Extract the (x, y) coordinate from the center of the cell holding the provided text.  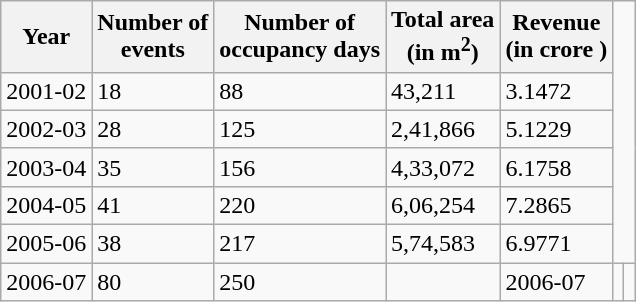
2,41,866 (443, 129)
Total area(in m2) (443, 37)
3.1472 (556, 91)
Revenue(in crore ) (556, 37)
6,06,254 (443, 205)
2003-04 (46, 167)
43,211 (443, 91)
220 (300, 205)
250 (300, 282)
2005-06 (46, 244)
18 (153, 91)
Number ofoccupancy days (300, 37)
7.2865 (556, 205)
217 (300, 244)
2004-05 (46, 205)
5.1229 (556, 129)
2001-02 (46, 91)
41 (153, 205)
5,74,583 (443, 244)
4,33,072 (443, 167)
38 (153, 244)
80 (153, 282)
88 (300, 91)
35 (153, 167)
156 (300, 167)
125 (300, 129)
2002-03 (46, 129)
6.1758 (556, 167)
Year (46, 37)
6.9771 (556, 244)
Number ofevents (153, 37)
28 (153, 129)
